Return the (x, y) coordinate for the center point of the cell that contains the specified text.  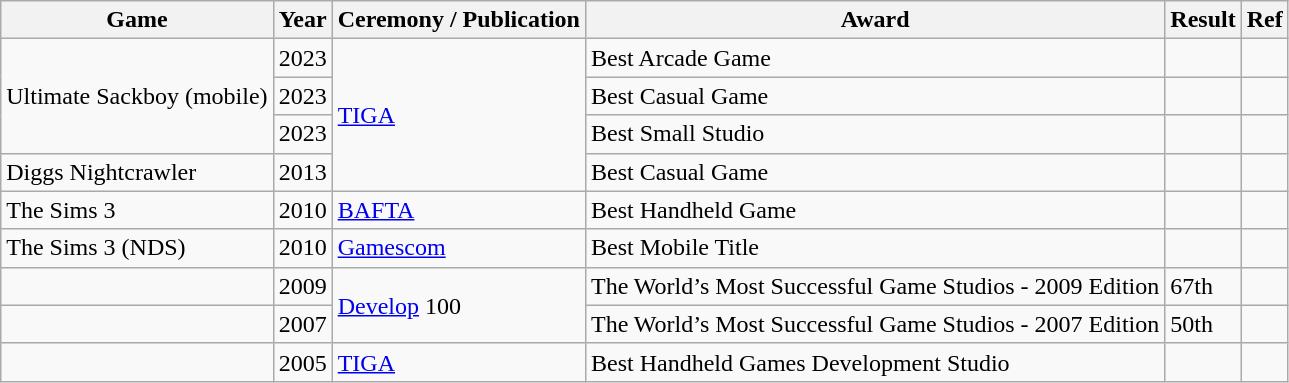
Gamescom (458, 248)
Best Small Studio (874, 134)
The World’s Most Successful Game Studios - 2009 Edition (874, 286)
Ceremony / Publication (458, 20)
67th (1203, 286)
Best Handheld Games Development Studio (874, 362)
Award (874, 20)
2005 (302, 362)
2009 (302, 286)
The Sims 3 (137, 210)
2013 (302, 172)
Ref (1264, 20)
Diggs Nightcrawler (137, 172)
Best Mobile Title (874, 248)
Best Handheld Game (874, 210)
Year (302, 20)
2007 (302, 324)
Develop 100 (458, 305)
50th (1203, 324)
Result (1203, 20)
Ultimate Sackboy (mobile) (137, 96)
BAFTA (458, 210)
The Sims 3 (NDS) (137, 248)
Best Arcade Game (874, 58)
The World’s Most Successful Game Studios - 2007 Edition (874, 324)
Game (137, 20)
